Detect which cell encompasses the target text, then output its [X, Y] center coordinate. 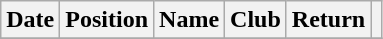
Name [190, 20]
Club [256, 20]
Date [30, 20]
Position [107, 20]
Return [328, 20]
